From the cell containing the given text, extract its center point as (X, Y) coordinate. 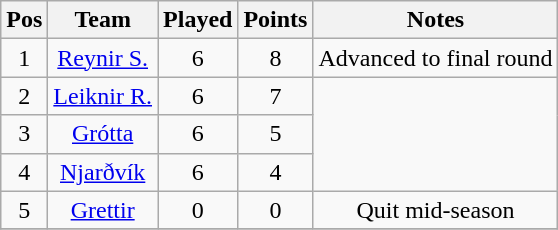
3 (24, 134)
Played (198, 20)
Team (103, 20)
1 (24, 58)
Advanced to final round (436, 58)
7 (276, 96)
Pos (24, 20)
Grótta (103, 134)
2 (24, 96)
Points (276, 20)
Leiknir R. (103, 96)
8 (276, 58)
Quit mid-season (436, 210)
Reynir S. (103, 58)
Grettir (103, 210)
Njarðvík (103, 172)
Notes (436, 20)
